Extract the (x, y) coordinate from the center of the cell holding the provided text.  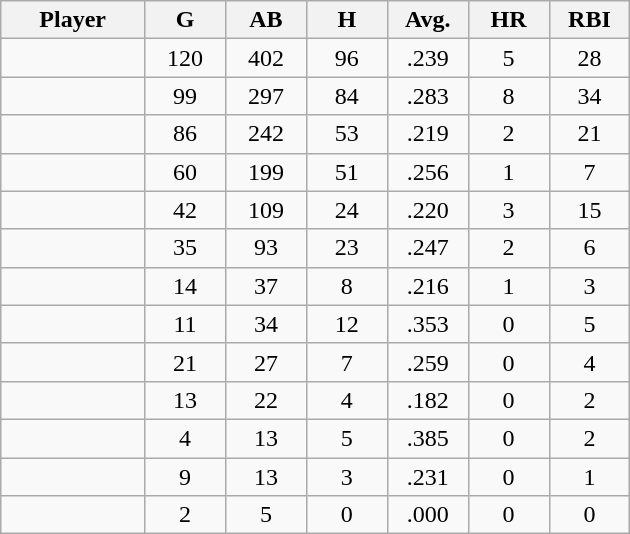
51 (346, 172)
120 (186, 58)
.385 (428, 438)
84 (346, 96)
86 (186, 134)
96 (346, 58)
109 (266, 210)
.283 (428, 96)
AB (266, 20)
.219 (428, 134)
.256 (428, 172)
.220 (428, 210)
99 (186, 96)
11 (186, 324)
H (346, 20)
RBI (590, 20)
G (186, 20)
22 (266, 400)
.353 (428, 324)
6 (590, 248)
HR (508, 20)
Player (73, 20)
93 (266, 248)
.216 (428, 286)
.247 (428, 248)
60 (186, 172)
37 (266, 286)
242 (266, 134)
24 (346, 210)
.182 (428, 400)
28 (590, 58)
14 (186, 286)
.000 (428, 515)
15 (590, 210)
23 (346, 248)
9 (186, 477)
.239 (428, 58)
42 (186, 210)
402 (266, 58)
27 (266, 362)
12 (346, 324)
.259 (428, 362)
35 (186, 248)
53 (346, 134)
297 (266, 96)
Avg. (428, 20)
199 (266, 172)
.231 (428, 477)
